Return (X, Y) of the center of cell containing provided text 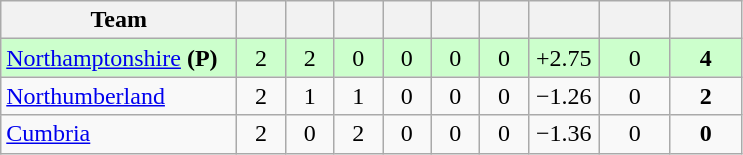
Cumbria (119, 134)
−1.26 (564, 96)
Northamptonshire (P) (119, 58)
Team (119, 20)
+2.75 (564, 58)
−1.36 (564, 134)
4 (706, 58)
Northumberland (119, 96)
